Locate the cell with the specified text and output its (x, y) center coordinate. 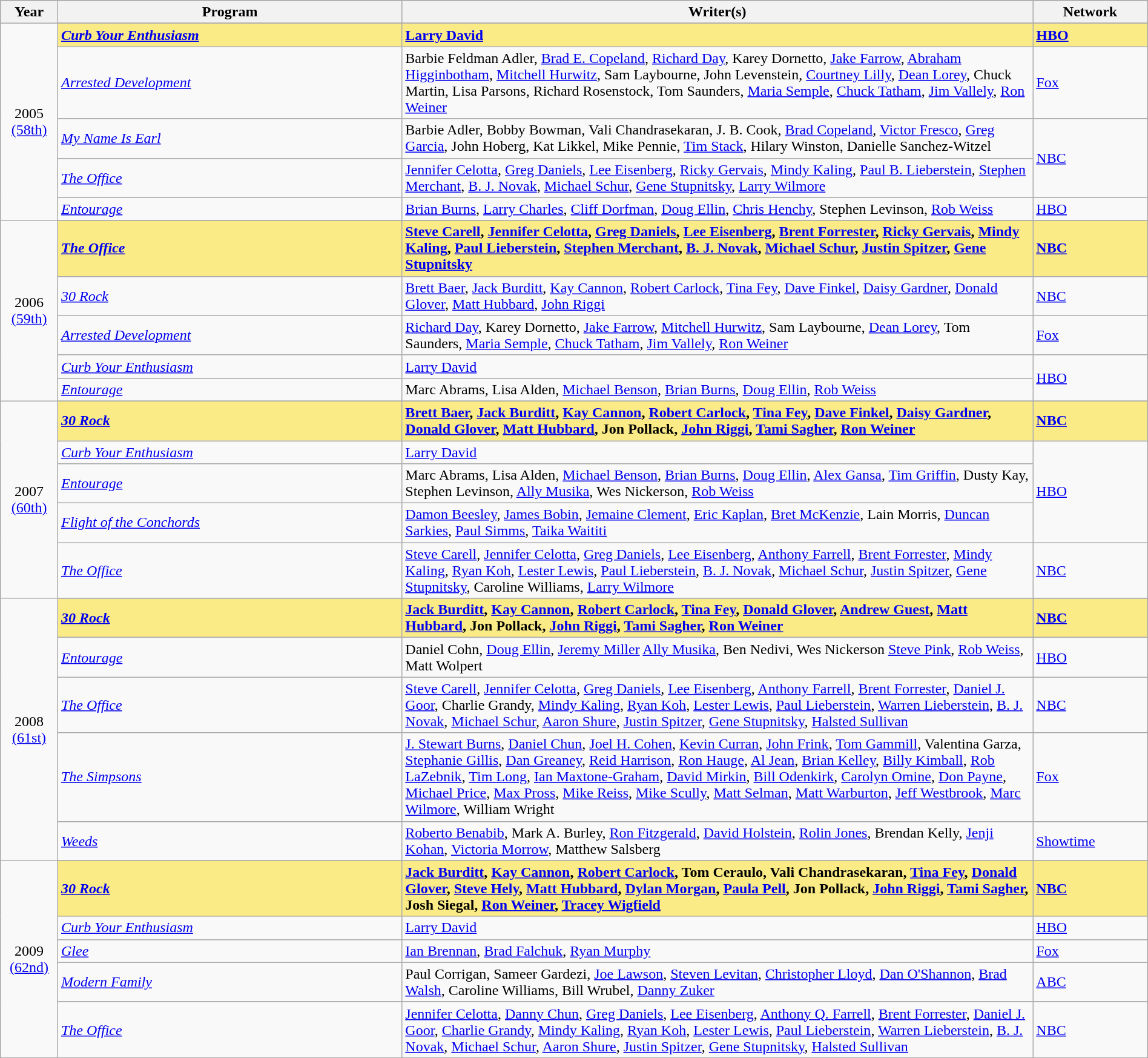
Network (1090, 12)
Flight of the Conchords (229, 523)
Roberto Benabib, Mark A. Burley, Ron Fitzgerald, David Holstein, Rolin Jones, Brendan Kelly, Jenji Kohan, Victoria Morrow, Matthew Salsberg (717, 841)
Glee (229, 951)
2006(59th) (29, 311)
Writer(s) (717, 12)
My Name Is Earl (229, 138)
2009(62nd) (29, 959)
2008(61st) (29, 729)
Year (29, 12)
Modern Family (229, 982)
2005(58th) (29, 122)
Brian Burns, Larry Charles, Cliff Dorfman, Doug Ellin, Chris Henchy, Stephen Levinson, Rob Weiss (717, 209)
Jack Burditt, Kay Cannon, Robert Carlock, Tina Fey, Donald Glover, Andrew Guest, Matt Hubbard, Jon Pollack, John Riggi, Tami Sagher, Ron Weiner (717, 618)
2007(60th) (29, 499)
Paul Corrigan, Sameer Gardezi, Joe Lawson, Steven Levitan, Christopher Lloyd, Dan O'Shannon, Brad Walsh, Caroline Williams, Bill Wrubel, Danny Zuker (717, 982)
Brett Baer, Jack Burditt, Kay Cannon, Robert Carlock, Tina Fey, Dave Finkel, Daisy Gardner, Donald Glover, Matt Hubbard, John Riggi (717, 296)
ABC (1090, 982)
Damon Beesley, James Bobin, Jemaine Clement, Eric Kaplan, Bret McKenzie, Lain Morris, Duncan Sarkies, Paul Simms, Taika Waititi (717, 523)
Marc Abrams, Lisa Alden, Michael Benson, Brian Burns, Doug Ellin, Rob Weiss (717, 389)
The Simpsons (229, 777)
Program (229, 12)
Weeds (229, 841)
Showtime (1090, 841)
Ian Brennan, Brad Falchuk, Ryan Murphy (717, 951)
Daniel Cohn, Doug Ellin, Jeremy Miller Ally Musika, Ben Nedivi, Wes Nickerson Steve Pink, Rob Weiss, Matt Wolpert (717, 658)
